Pinpoint the cell where the given text exists, returning its (X, Y) midpoint coordinate. 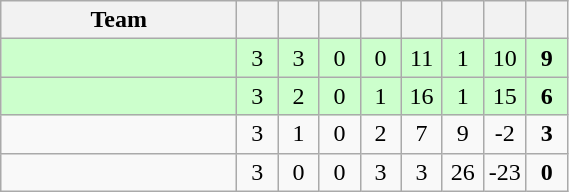
16 (422, 96)
26 (462, 172)
10 (504, 58)
-23 (504, 172)
7 (422, 134)
6 (546, 96)
-2 (504, 134)
Team (119, 20)
11 (422, 58)
15 (504, 96)
